Locate the cell with the specified text and output its [x, y] center coordinate. 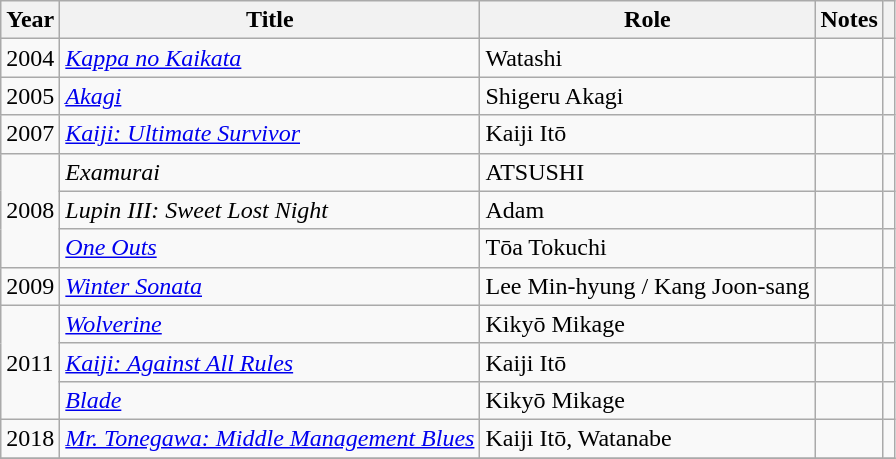
Watashi [648, 58]
Kaiji Itō, Watanabe [648, 438]
Lupin III: Sweet Lost Night [270, 210]
2018 [30, 438]
2007 [30, 134]
2008 [30, 210]
Notes [849, 20]
Kaiji: Ultimate Survivor [270, 134]
Tōa Tokuchi [648, 248]
One Outs [270, 248]
Mr. Tonegawa: Middle Management Blues [270, 438]
Shigeru Akagi [648, 96]
Winter Sonata [270, 286]
Kaiji: Against All Rules [270, 362]
Akagi [270, 96]
2011 [30, 362]
2009 [30, 286]
Year [30, 20]
Lee Min-hyung / Kang Joon-sang [648, 286]
Kappa no Kaikata [270, 58]
Adam [648, 210]
Title [270, 20]
Wolverine [270, 324]
Role [648, 20]
ATSUSHI [648, 172]
Examurai [270, 172]
2004 [30, 58]
2005 [30, 96]
Blade [270, 400]
